Output the [X, Y] coordinate of the center of the cell containing the given text.  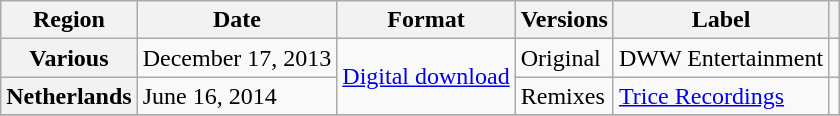
Region [69, 20]
Date [237, 20]
Remixes [564, 96]
Versions [564, 20]
Netherlands [69, 96]
Digital download [426, 77]
Format [426, 20]
December 17, 2013 [237, 58]
June 16, 2014 [237, 96]
Various [69, 58]
DWW Entertainment [720, 58]
Trice Recordings [720, 96]
Original [564, 58]
Label [720, 20]
